Determine the [X, Y] coordinate at the center of the cell enclosing the given text.  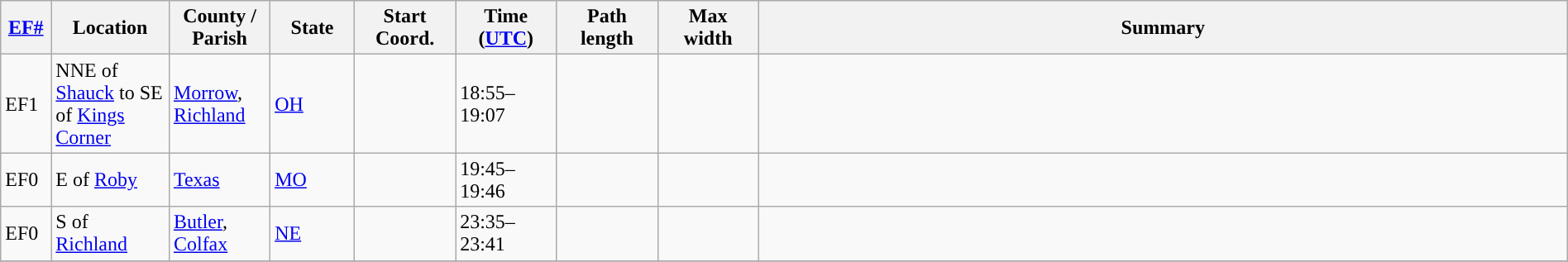
Texas [219, 180]
NE [313, 233]
Butler, Colfax [219, 233]
S of Richland [111, 233]
Location [111, 28]
MO [313, 180]
Max width [708, 28]
Path length [607, 28]
19:45–19:46 [506, 180]
County / Parish [219, 28]
Morrow, Richland [219, 104]
NNE of Shauck to SE of Kings Corner [111, 104]
Time (UTC) [506, 28]
State [313, 28]
OH [313, 104]
18:55–19:07 [506, 104]
Start Coord. [404, 28]
E of Roby [111, 180]
Summary [1163, 28]
23:35–23:41 [506, 233]
EF# [26, 28]
EF1 [26, 104]
